Capture the cell that displays the provided text and extract its [X, Y] central coordinate. 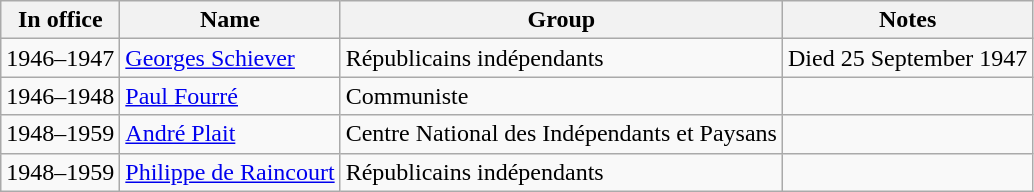
Name [230, 20]
1946–1948 [60, 96]
André Plait [230, 134]
Philippe de Raincourt [230, 172]
Paul Fourré [230, 96]
Centre National des Indépendants et Paysans [561, 134]
Communiste [561, 96]
Georges Schiever [230, 58]
Group [561, 20]
1946–1947 [60, 58]
Notes [907, 20]
In office [60, 20]
Died 25 September 1947 [907, 58]
